Determine the (X, Y) coordinate at the center of the cell enclosing the given text.  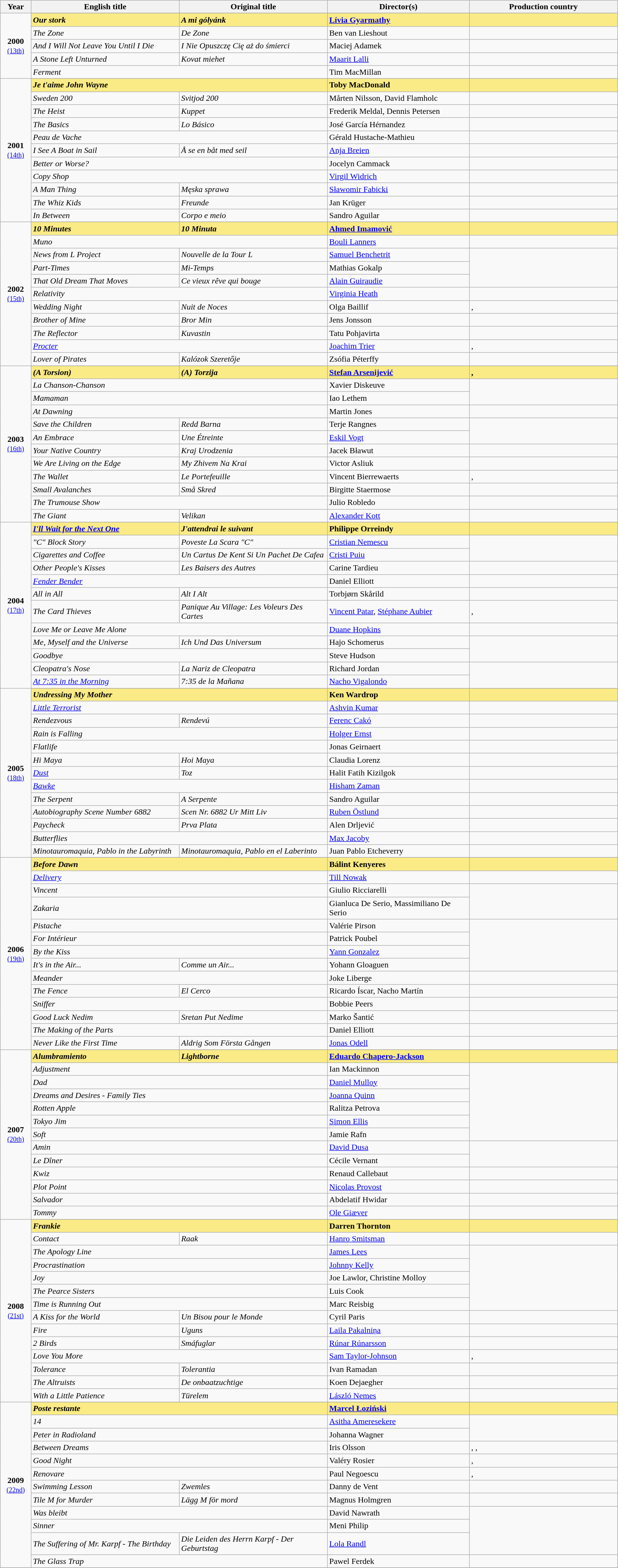
Rotten Apple (179, 1108)
Sinner (179, 1526)
Comme un Air... (253, 965)
Lo Básico (253, 124)
Nouvelle de la Tour L (253, 255)
Ich Und Das Universum (253, 642)
Terje Rangnes (399, 424)
Julio Robledo (399, 503)
Renaud Callebaut (399, 1173)
De Zone (253, 33)
Magnus Holmgren (399, 1500)
Alexander Kott (399, 516)
Kovat miehet (253, 59)
Toby MacDonald (399, 85)
(A Torsion) (105, 372)
Juan Pablo Etcheverry (399, 851)
Meni Philip (399, 1526)
The Glass Trap (179, 1561)
Poveste La Scara "C" (253, 542)
Nicolas Provost (399, 1186)
I'll Wait for the Next One (105, 529)
Original title (253, 7)
At 7:35 in the Morning (105, 682)
2007(20th) (16, 1135)
Dreams and Desires - Family Ties (179, 1095)
Johanna Wagner (399, 1435)
Steve Hudson (399, 655)
Vincent (179, 890)
Aldrig Som Första Gången (253, 1043)
Smáfuglar (253, 1343)
Virginia Heath (399, 294)
Ian Mackinnon (399, 1069)
Renovare (179, 1474)
Scen Nr. 6882 Ur Mitt Liv (253, 812)
Cleopatra's Nose (105, 668)
Marc Reisbig (399, 1304)
2004(17th) (16, 605)
Alain Guiraudie (399, 281)
2009(22nd) (16, 1485)
In Between (105, 216)
Cristi Puiu (399, 555)
Danny de Vent (399, 1487)
Valéry Rosier (399, 1461)
Simon Ellis (399, 1121)
, , (543, 1448)
2 Birds (105, 1343)
Wedding Night (105, 307)
Ralitza Petrova (399, 1108)
Jan Krüger (399, 203)
Cécile Vernant (399, 1160)
For Intérieur (179, 939)
Copy Shop (179, 177)
It's in the Air... (105, 965)
The Wallet (105, 477)
All in All (105, 594)
Panique Au Village: Les Voleurs Des Cartes (253, 612)
Peau de Vache (179, 137)
Fire (105, 1330)
Ivan Ramadan (399, 1369)
At Dawning (179, 411)
Frederik Meldal, Dennis Petersen (399, 111)
Ashvin Kumar (399, 708)
Męska sprawa (253, 190)
Freunde (253, 203)
Rúnar Rúnarsson (399, 1343)
Poste restante (179, 1408)
Philippe Orreindy (399, 529)
Velikan (253, 516)
Alumbramiento (105, 1056)
Gianluca De Serio, Massimiliano De Serio (399, 908)
Richard Jordan (399, 668)
Darren Thornton (399, 1226)
The Pearce Sisters (179, 1291)
I Nie Opuszczę Cię aż do śmierci (253, 46)
Autobiography Scene Number 6882 (105, 812)
Nacho Vigalondo (399, 682)
Xavier Diskeuve (399, 385)
Yohann Gloaguen (399, 965)
Better or Worse? (179, 164)
Hajo Schomerus (399, 642)
The Serpent (105, 799)
Relativity (179, 294)
Claudia Lorenz (399, 760)
Paul Negoescu (399, 1474)
Undressing My Mother (179, 695)
Jocelyn Cammack (399, 164)
Till Nowak (399, 877)
Le Dîner (179, 1160)
Was bleibt (179, 1513)
Pawel Ferdek (399, 1561)
The Zone (105, 33)
Paycheck (105, 825)
My Zhivem Na Krai (253, 463)
Gérald Hustache-Mathieu (399, 137)
Alt I Alt (253, 594)
Jonas Odell (399, 1043)
Max Jacoby (399, 838)
Year (16, 7)
Carine Tardieu (399, 568)
Birgitte Staermose (399, 490)
And I Will Not Leave You Until I Die (105, 46)
Le Portefeuille (253, 477)
Martin Jones (399, 411)
Joe Lawlor, Christine Molloy (399, 1278)
Ben van Lieshout (399, 33)
Ricardo Íscar, Nacho Martín (399, 991)
Dust (105, 773)
Koen Dejaegher (399, 1382)
Ce vieux rêve qui bouge (253, 281)
The Suffering of Mr. Karpf - The Birthday (105, 1543)
Tile M for Murder (105, 1500)
Stefan Arsenijević (399, 372)
The Giant (105, 516)
Hi Maya (105, 760)
Cigarettes and Coffee (105, 555)
Ole Giæver (399, 1213)
The Making of the Parts (179, 1030)
The Fence (105, 991)
Mi-Temps (253, 268)
Uguns (253, 1330)
Iris Olsson (399, 1448)
2008(21st) (16, 1310)
Cyril Paris (399, 1317)
Virgil Widrich (399, 177)
Joy (179, 1278)
2003(16th) (16, 444)
Giulio Ricciarelli (399, 890)
Maarit Lalli (399, 59)
Ferment (179, 72)
2002(15th) (16, 294)
Small Avalanches (105, 490)
Svitjod 200 (253, 98)
The Basics (105, 124)
Peter in Radioland (179, 1435)
La Chanson-Chanson (179, 385)
Vincent Patar, Stéphane Aubier (399, 612)
Swimming Lesson (105, 1487)
Tolerantia (253, 1369)
Kraj Urodzenia (253, 450)
Une Étreinte (253, 437)
Toz (253, 773)
Johnny Kelly (399, 1265)
Dad (179, 1082)
Never Like the First Time (105, 1043)
Jonas Geirnaert (399, 747)
Sniffer (179, 1004)
The Altruists (105, 1382)
2000(13th) (16, 46)
Luis Cook (399, 1291)
Prva Plata (253, 825)
Tolerance (105, 1369)
László Nemes (399, 1395)
Eskil Vogt (399, 437)
Laila Pakalniņa (399, 1330)
10 Minuta (253, 229)
Patrick Poubel (399, 939)
Ahmed Imamović (399, 229)
Anja Breien (399, 150)
Rendezvous (105, 721)
Flatlife (179, 747)
Tatu Pohjavirta (399, 333)
2006(19th) (16, 954)
Contact (105, 1239)
14 (179, 1421)
The Apology Line (179, 1252)
2005(18th) (16, 773)
Frankie (179, 1226)
Love You More (179, 1356)
Other People's Kisses (105, 568)
An Embrace (105, 437)
Un Cartus De Kent Si Un Pachet De Cafea (253, 555)
Lover of Pirates (105, 359)
Bror Min (253, 320)
Hisham Zaman (399, 786)
Un Bisou pour le Monde (253, 1317)
Salvador (179, 1199)
Adjustment (179, 1069)
Butterflies (179, 838)
J'attendrai le suivant (253, 529)
7:35 de la Mañana (253, 682)
With a Little Patience (105, 1395)
Yann Gonzalez (399, 952)
Redd Barna (253, 424)
Jacek Bławut (399, 450)
Tim MacMillan (399, 72)
Lägg M för mord (253, 1500)
Corpo e meio (253, 216)
Hanro Smitsman (399, 1239)
Bobbie Peers (399, 1004)
Ruben Östlund (399, 812)
Holger Ernst (399, 734)
Alen Drljević (399, 825)
Marcel Łoziński (399, 1408)
Tommy (179, 1213)
Ferenc Cakó (399, 721)
The Trumouse Show (179, 503)
Bawke (179, 786)
We Are Living on the Edge (105, 463)
Kwiz (179, 1173)
Valérie Pirson (399, 926)
Zwemles (253, 1487)
Vincent Bierrewaerts (399, 477)
David Nawrath (399, 1513)
(A) Torzija (253, 372)
Procter (179, 346)
Torbjørn Skårild (399, 594)
Ken Wardrop (399, 695)
A mi gólyánk (253, 20)
Joanna Quinn (399, 1095)
Director(s) (399, 7)
James Lees (399, 1252)
Les Baisers des Autres (253, 568)
Lightborne (253, 1056)
Save the Children (105, 424)
Pistache (179, 926)
Between Dreams (179, 1448)
Bálint Kenyeres (399, 864)
Olga Baillif (399, 307)
Minotauromaquia, Pablo in the Labyrinth (105, 851)
Little Terrorist (179, 708)
Zsófia Péterffy (399, 359)
"C" Block Story (105, 542)
Good Night (179, 1461)
Rain is Falling (179, 734)
Eduardo Chapero-Jackson (399, 1056)
Victor Asliuk (399, 463)
Tokyo Jim (179, 1121)
Soft (179, 1134)
Mamaman (179, 398)
2001(14th) (16, 150)
Kuvastin (253, 333)
That Old Dream That Moves (105, 281)
By the Kiss (179, 952)
Asitha Ameresekere (399, 1421)
Production country (543, 7)
Joachim Trier (399, 346)
Part-Times (105, 268)
Daniel Mulloy (399, 1082)
Samuel Benchetrit (399, 255)
Me, Myself and the Universe (105, 642)
A Stone Left Unturned (105, 59)
Türelem (253, 1395)
Jamie Rafn (399, 1134)
Marko Šantić (399, 1017)
Kalózok Szeretője (253, 359)
Små Skred (253, 490)
Nuit de Noces (253, 307)
Je t'aime John Wayne (179, 85)
Our stork (105, 20)
Sweden 200 (105, 98)
José García Hérnandez (399, 124)
Plot Point (179, 1186)
Kuppet (253, 111)
Maciej Adamek (399, 46)
La Nariz de Cleopatra (253, 668)
Time is Running Out (179, 1304)
Sam Taylor-Johnson (399, 1356)
Bouli Lanners (399, 242)
News from L Project (105, 255)
A Serpente (253, 799)
De onbaatzuchtige (253, 1382)
English title (105, 7)
Lola Randl (399, 1543)
Amin (179, 1147)
Mathias Gokalp (399, 268)
Good Luck Nedim (105, 1017)
A Kiss for the World (105, 1317)
Cristian Nemescu (399, 542)
Å se en båt med seil (253, 150)
Halit Fatih Kizilgok (399, 773)
The Whiz Kids (105, 203)
A Man Thing (105, 190)
The Reflector (105, 333)
Love Me or Leave Me Alone (179, 629)
Muno (179, 242)
Duane Hopkins (399, 629)
Zakaria (179, 908)
El Cerco (253, 991)
Die Leiden des Herrn Karpf - Der Geburtstag (253, 1543)
David Dusa (399, 1147)
Sławomir Fabicki (399, 190)
Iao Lethem (399, 398)
Delivery (179, 877)
Sretan Put Nedime (253, 1017)
Fender Bender (179, 581)
Your Native Country (105, 450)
Goodbye (179, 655)
Abdelatif Hwidar (399, 1199)
Hoi Maya (253, 760)
Procrastination (179, 1265)
Minotauromaquia, Pablo en el Laberinto (253, 851)
Meander (179, 978)
The Card Thieves (105, 612)
Rendevú (253, 721)
Brother of Mine (105, 320)
10 Minutes (105, 229)
Before Dawn (179, 864)
Lívia Gyarmathy (399, 20)
Joke Liberge (399, 978)
Raak (253, 1239)
Mårten Nilsson, David Flamholc (399, 98)
The Heist (105, 111)
I See A Boat in Sail (105, 150)
Jens Jonsson (399, 320)
